Locate the cell with the specified text and output its [x, y] center coordinate. 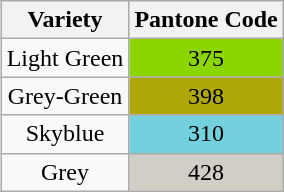
375 [206, 58]
310 [206, 134]
Grey-Green [65, 96]
428 [206, 172]
Light Green [65, 58]
Variety [65, 20]
Skyblue [65, 134]
398 [206, 96]
Pantone Code [206, 20]
Grey [65, 172]
